Extract the (x, y) coordinate from the center of the cell holding the provided text.  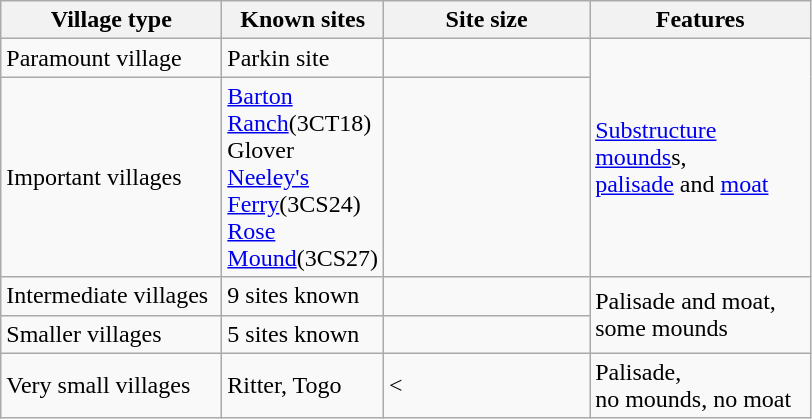
Features (700, 20)
Substructure moundss,palisade and moat (700, 158)
Ritter, Togo (303, 386)
Smaller villages (112, 334)
Very small villages (112, 386)
Parkin site (303, 58)
Site size (487, 20)
Intermediate villages (112, 296)
Important villages (112, 177)
Paramount village (112, 58)
Known sites (303, 20)
9 sites known (303, 296)
5 sites known (303, 334)
Barton Ranch(3CT18)GloverNeeley's Ferry(3CS24)Rose Mound(3CS27) (303, 177)
< (487, 386)
Village type (112, 20)
Palisade,no mounds, no moat (700, 386)
Palisade and moat,some mounds (700, 315)
